Scan for the cell matching the given text and deliver its [x, y] coordinate at center. 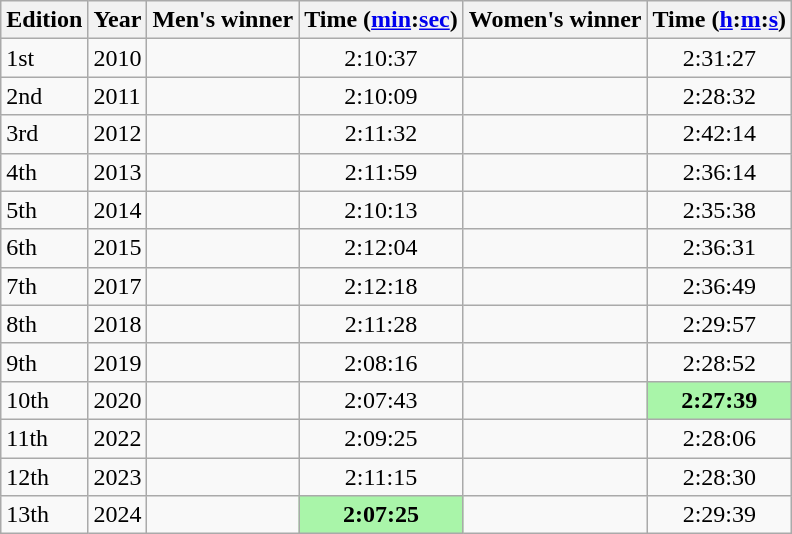
2018 [118, 324]
2015 [118, 248]
2:28:52 [720, 362]
2:12:04 [382, 248]
2:29:57 [720, 324]
2017 [118, 286]
2:28:32 [720, 96]
2:42:14 [720, 134]
11th [44, 438]
1st [44, 58]
2022 [118, 438]
8th [44, 324]
2:11:32 [382, 134]
Year [118, 20]
2:10:13 [382, 210]
2013 [118, 172]
6th [44, 248]
2:07:25 [382, 515]
2:11:28 [382, 324]
2010 [118, 58]
2023 [118, 477]
2:31:27 [720, 58]
2012 [118, 134]
2014 [118, 210]
Edition [44, 20]
2:10:37 [382, 58]
2:36:31 [720, 248]
2:28:06 [720, 438]
2:36:14 [720, 172]
2:09:25 [382, 438]
Men's winner [223, 20]
2:27:39 [720, 400]
13th [44, 515]
2:11:15 [382, 477]
2011 [118, 96]
7th [44, 286]
2nd [44, 96]
10th [44, 400]
9th [44, 362]
2:35:38 [720, 210]
2020 [118, 400]
2:12:18 [382, 286]
2:11:59 [382, 172]
3rd [44, 134]
2:10:09 [382, 96]
2:07:43 [382, 400]
2019 [118, 362]
Time (h:m:s) [720, 20]
Time (min:sec) [382, 20]
5th [44, 210]
Women's winner [555, 20]
12th [44, 477]
2:08:16 [382, 362]
2:28:30 [720, 477]
4th [44, 172]
2:36:49 [720, 286]
2024 [118, 515]
2:29:39 [720, 515]
